Return the [X, Y] coordinate for the center point of the cell that contains the specified text.  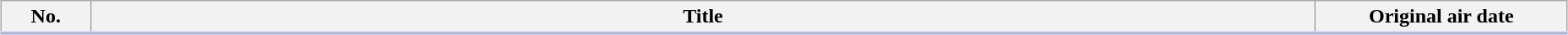
No. [46, 17]
Title [703, 17]
Original air date [1441, 17]
